Return the [X, Y] coordinate for the center point of the cell that contains the specified text.  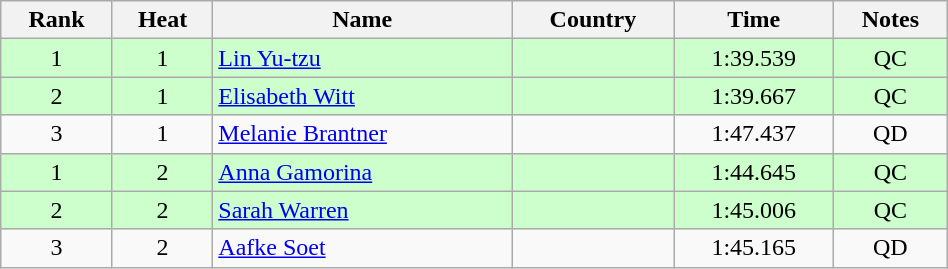
Elisabeth Witt [362, 96]
1:39.539 [754, 58]
Sarah Warren [362, 210]
1:45.006 [754, 210]
Aafke Soet [362, 248]
Rank [57, 20]
Melanie Brantner [362, 134]
1:45.165 [754, 248]
Time [754, 20]
Country [594, 20]
Lin Yu-tzu [362, 58]
Anna Gamorina [362, 172]
Name [362, 20]
1:47.437 [754, 134]
1:39.667 [754, 96]
Notes [890, 20]
1:44.645 [754, 172]
Heat [162, 20]
